Capture the cell that displays the provided text and extract its [x, y] central coordinate. 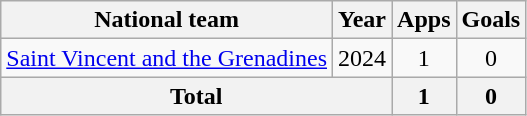
Year [362, 20]
Saint Vincent and the Grenadines [167, 58]
Goals [491, 20]
Apps [424, 20]
2024 [362, 58]
National team [167, 20]
Total [196, 96]
